Find where the given text appears and provide that cell's center as (X, Y) coordinate. 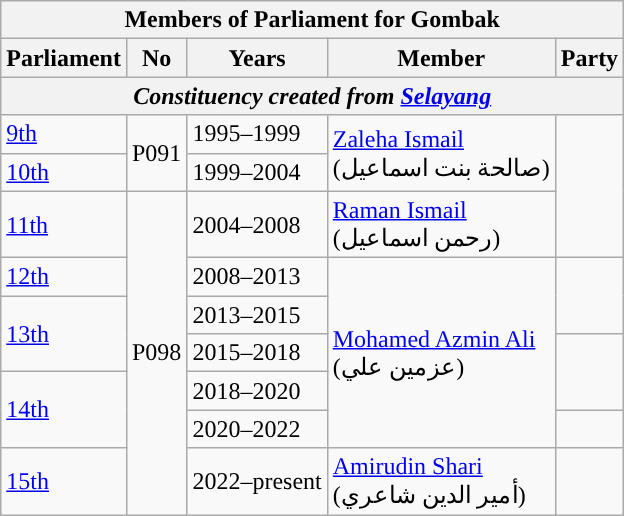
2008–2013 (257, 277)
Member (441, 58)
1995–1999 (257, 134)
15th (64, 482)
Raman Ismail (رحمن اسماعيل) (441, 224)
2004–2008 (257, 224)
No (156, 58)
Constituency created from Selayang (312, 96)
Parliament (64, 58)
P098 (156, 352)
13th (64, 334)
Years (257, 58)
2015–2018 (257, 353)
1999–2004 (257, 172)
11th (64, 224)
Zaleha Ismail (صالحة بنت اسماعيل) (441, 153)
Party (589, 58)
Members of Parliament for Gombak (312, 20)
9th (64, 134)
Mohamed Azmin Ali (عزمين علي) (441, 353)
10th (64, 172)
14th (64, 410)
2020–2022 (257, 429)
Amirudin Shari (أمير الدين شاعري) (441, 482)
2022–present (257, 482)
P091 (156, 153)
12th (64, 277)
2018–2020 (257, 391)
2013–2015 (257, 315)
